Search for the cell housing the specified text and yield its (x, y) center coordinate. 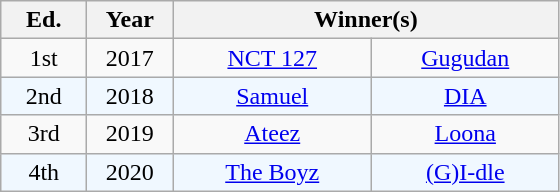
The Boyz (272, 172)
2019 (130, 134)
(G)I-dle (466, 172)
Loona (466, 134)
NCT 127 (272, 58)
Ed. (44, 20)
2020 (130, 172)
Year (130, 20)
2017 (130, 58)
Samuel (272, 96)
DIA (466, 96)
4th (44, 172)
2nd (44, 96)
Ateez (272, 134)
2018 (130, 96)
Gugudan (466, 58)
1st (44, 58)
3rd (44, 134)
Winner(s) (366, 20)
